Capture the cell that displays the provided text and extract its (X, Y) central coordinate. 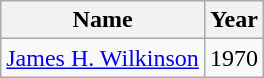
Name (103, 20)
1970 (234, 58)
James H. Wilkinson (103, 58)
Year (234, 20)
